Identify which cell holds the provided text, then report its (x, y) central coordinate. 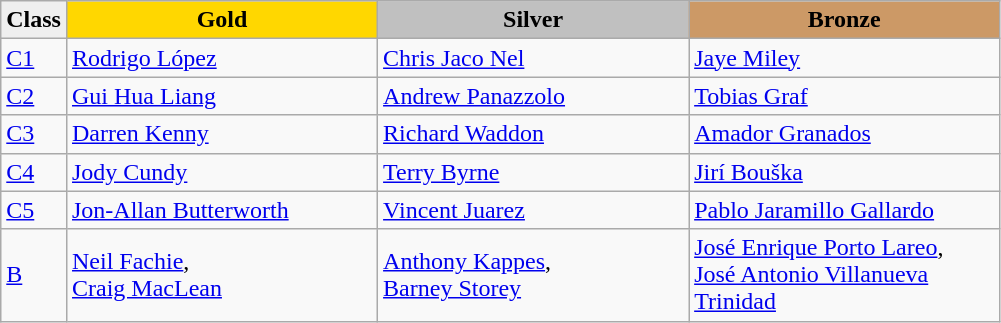
Jaye Miley (844, 58)
Class (34, 20)
Andrew Panazzolo (534, 96)
Darren Kenny (222, 134)
Jody Cundy (222, 172)
Terry Byrne (534, 172)
Richard Waddon (534, 134)
Jirí Bouška (844, 172)
Neil Fachie,Craig MacLean (222, 275)
Gold (222, 20)
C4 (34, 172)
Bronze (844, 20)
Tobias Graf (844, 96)
Jon-Allan Butterworth (222, 210)
C5 (34, 210)
Vincent Juarez (534, 210)
José Enrique Porto Lareo,José Antonio Villanueva Trinidad (844, 275)
C3 (34, 134)
Chris Jaco Nel (534, 58)
B (34, 275)
Rodrigo López (222, 58)
C1 (34, 58)
Amador Granados (844, 134)
Silver (534, 20)
Pablo Jaramillo Gallardo (844, 210)
Gui Hua Liang (222, 96)
Anthony Kappes,Barney Storey (534, 275)
C2 (34, 96)
